Provide the (X, Y) coordinate of the cell's center where the given text is located.  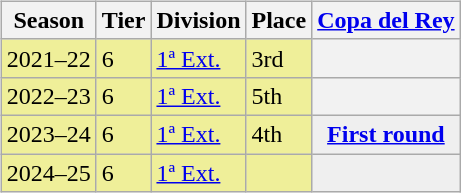
2023–24 (48, 134)
4th (279, 134)
Place (279, 20)
Tier (124, 20)
2022–23 (48, 96)
5th (279, 96)
Division (198, 20)
Season (48, 20)
Copa del Rey (386, 20)
3rd (279, 58)
First round (386, 134)
2021–22 (48, 58)
2024–25 (48, 173)
